Output the (X, Y) coordinate of the center of the cell containing the given text.  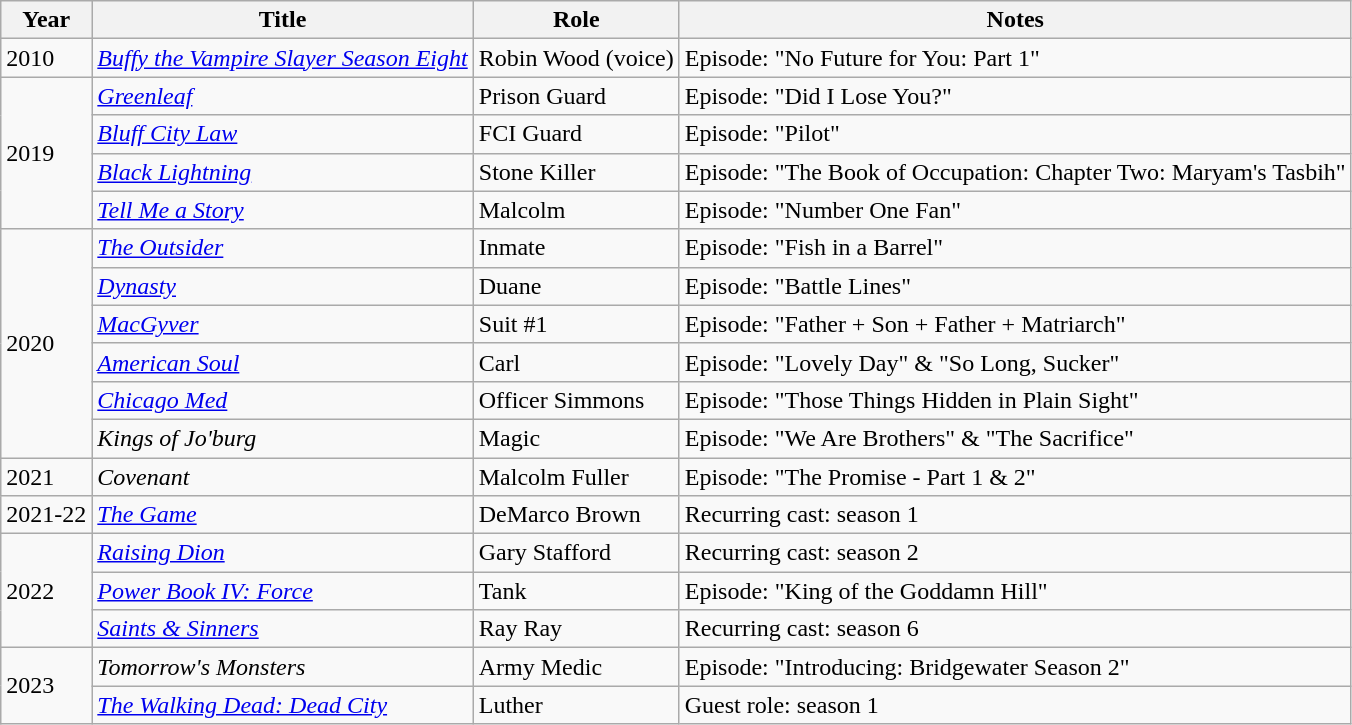
Buffy the Vampire Slayer Season Eight (282, 58)
Episode: "The Promise - Part 1 & 2" (1015, 477)
2022 (46, 591)
2023 (46, 686)
Episode: "Number One Fan" (1015, 210)
Tank (576, 591)
Black Lightning (282, 172)
Episode: "Fish in a Barrel" (1015, 248)
Episode: "Those Things Hidden in Plain Sight" (1015, 400)
2020 (46, 343)
2010 (46, 58)
Recurring cast: season 6 (1015, 629)
Saints & Sinners (282, 629)
2021-22 (46, 515)
Bluff City Law (282, 134)
Greenleaf (282, 96)
The Game (282, 515)
Magic (576, 438)
Army Medic (576, 667)
Robin Wood (voice) (576, 58)
Episode: "We Are Brothers" & "The Sacrifice" (1015, 438)
Episode: "Battle Lines" (1015, 286)
Episode: "The Book of Occupation: Chapter Two: Maryam's Tasbih" (1015, 172)
Notes (1015, 20)
Covenant (282, 477)
Tell Me a Story (282, 210)
Prison Guard (576, 96)
Episode: "Lovely Day" & "So Long, Sucker" (1015, 362)
Tomorrow's Monsters (282, 667)
Episode: "Father + Son + Father + Matriarch" (1015, 324)
Gary Stafford (576, 553)
The Walking Dead: Dead City (282, 705)
Kings of Jo'burg (282, 438)
Recurring cast: season 2 (1015, 553)
Guest role: season 1 (1015, 705)
Power Book IV: Force (282, 591)
Officer Simmons (576, 400)
The Outsider (282, 248)
Chicago Med (282, 400)
Episode: "Introducing: Bridgewater Season 2" (1015, 667)
FCI Guard (576, 134)
Year (46, 20)
Title (282, 20)
Stone Killer (576, 172)
Carl (576, 362)
Role (576, 20)
Malcolm (576, 210)
Episode: "Pilot" (1015, 134)
Luther (576, 705)
Duane (576, 286)
American Soul (282, 362)
2021 (46, 477)
Recurring cast: season 1 (1015, 515)
Dynasty (282, 286)
2019 (46, 153)
MacGyver (282, 324)
Episode: "King of the Goddamn Hill" (1015, 591)
DeMarco Brown (576, 515)
Inmate (576, 248)
Malcolm Fuller (576, 477)
Ray Ray (576, 629)
Episode: "No Future for You: Part 1" (1015, 58)
Suit #1 (576, 324)
Episode: "Did I Lose You?" (1015, 96)
Raising Dion (282, 553)
